Extract the (X, Y) coordinate from the center of the cell holding the provided text.  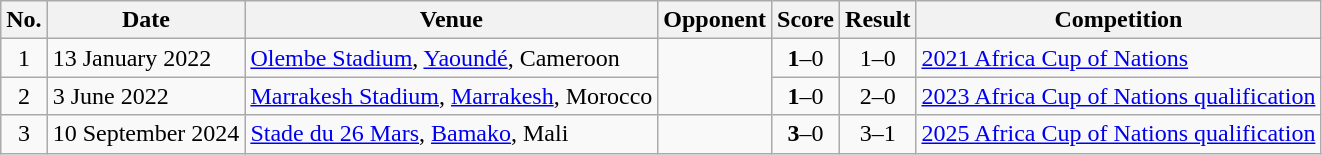
Stade du 26 Mars, Bamako, Mali (452, 134)
1 (24, 58)
3 (24, 134)
3–1 (878, 134)
2023 Africa Cup of Nations qualification (1118, 96)
13 January 2022 (146, 58)
Opponent (715, 20)
Score (806, 20)
Competition (1118, 20)
Date (146, 20)
2021 Africa Cup of Nations (1118, 58)
10 September 2024 (146, 134)
3–0 (806, 134)
Olembe Stadium, Yaoundé, Cameroon (452, 58)
Venue (452, 20)
3 June 2022 (146, 96)
2 (24, 96)
Marrakesh Stadium, Marrakesh, Morocco (452, 96)
2–0 (878, 96)
No. (24, 20)
2025 Africa Cup of Nations qualification (1118, 134)
Result (878, 20)
